From the cell containing the given text, extract its center point as (X, Y) coordinate. 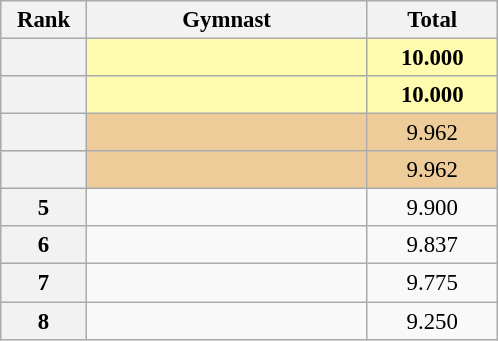
9.837 (432, 245)
Gymnast (226, 20)
7 (44, 283)
Rank (44, 20)
9.250 (432, 321)
Total (432, 20)
9.775 (432, 283)
5 (44, 208)
6 (44, 245)
9.900 (432, 208)
8 (44, 321)
